Detect which cell encompasses the target text, then output its (x, y) center coordinate. 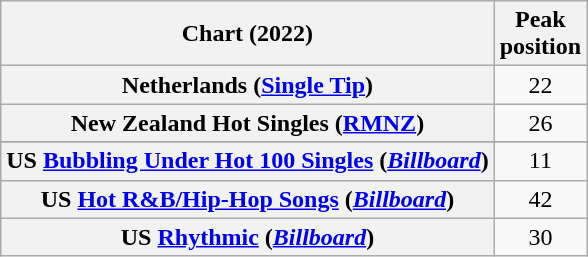
26 (540, 123)
US Rhythmic (Billboard) (248, 237)
30 (540, 237)
US Hot R&B/Hip-Hop Songs (Billboard) (248, 199)
42 (540, 199)
Chart (2022) (248, 34)
11 (540, 161)
Netherlands (Single Tip) (248, 85)
US Bubbling Under Hot 100 Singles (Billboard) (248, 161)
New Zealand Hot Singles (RMNZ) (248, 123)
Peakposition (540, 34)
22 (540, 85)
